Return (X, Y) of the center of cell containing provided text 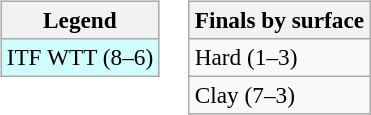
Finals by surface (279, 20)
Hard (1–3) (279, 57)
ITF WTT (8–6) (80, 57)
Legend (80, 20)
Clay (7–3) (279, 95)
